Return [X, Y] of the center of cell containing provided text 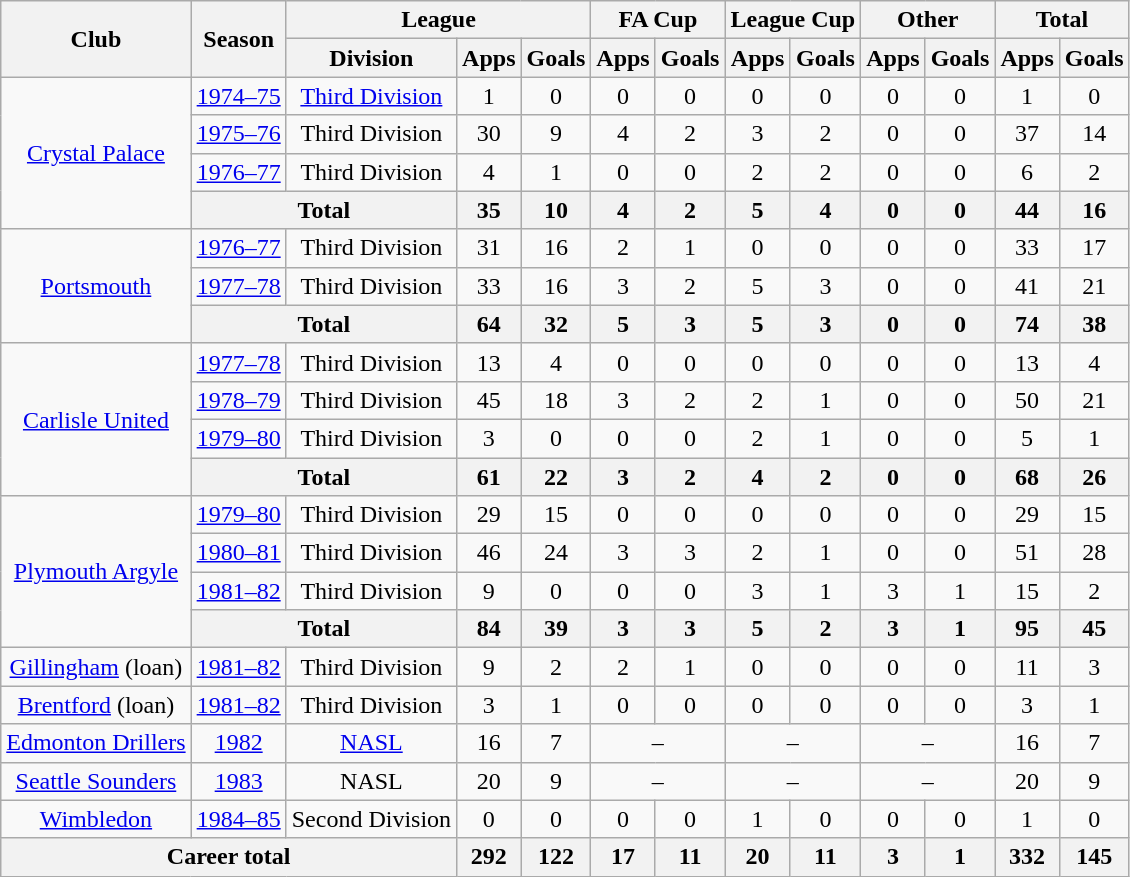
Brentford (loan) [96, 705]
35 [489, 210]
Division [371, 58]
Second Division [371, 819]
Seattle Sounders [96, 781]
1984–85 [238, 819]
64 [489, 324]
Plymouth Argyle [96, 572]
Gillingham (loan) [96, 667]
41 [1027, 286]
1982 [238, 743]
6 [1027, 172]
122 [556, 857]
30 [489, 134]
1974–75 [238, 96]
50 [1027, 400]
24 [556, 553]
68 [1027, 477]
95 [1027, 629]
145 [1094, 857]
292 [489, 857]
League Cup [793, 20]
1978–79 [238, 400]
1983 [238, 781]
Season [238, 39]
74 [1027, 324]
32 [556, 324]
61 [489, 477]
18 [556, 400]
44 [1027, 210]
10 [556, 210]
Club [96, 39]
14 [1094, 134]
51 [1027, 553]
Wimbledon [96, 819]
Portsmouth [96, 286]
332 [1027, 857]
Carlisle United [96, 419]
39 [556, 629]
Crystal Palace [96, 153]
1975–76 [238, 134]
Other [928, 20]
FA Cup [658, 20]
26 [1094, 477]
28 [1094, 553]
38 [1094, 324]
League [438, 20]
37 [1027, 134]
84 [489, 629]
Edmonton Drillers [96, 743]
46 [489, 553]
1980–81 [238, 553]
22 [556, 477]
31 [489, 248]
Career total [229, 857]
